Capture the cell that displays the provided text and extract its [X, Y] central coordinate. 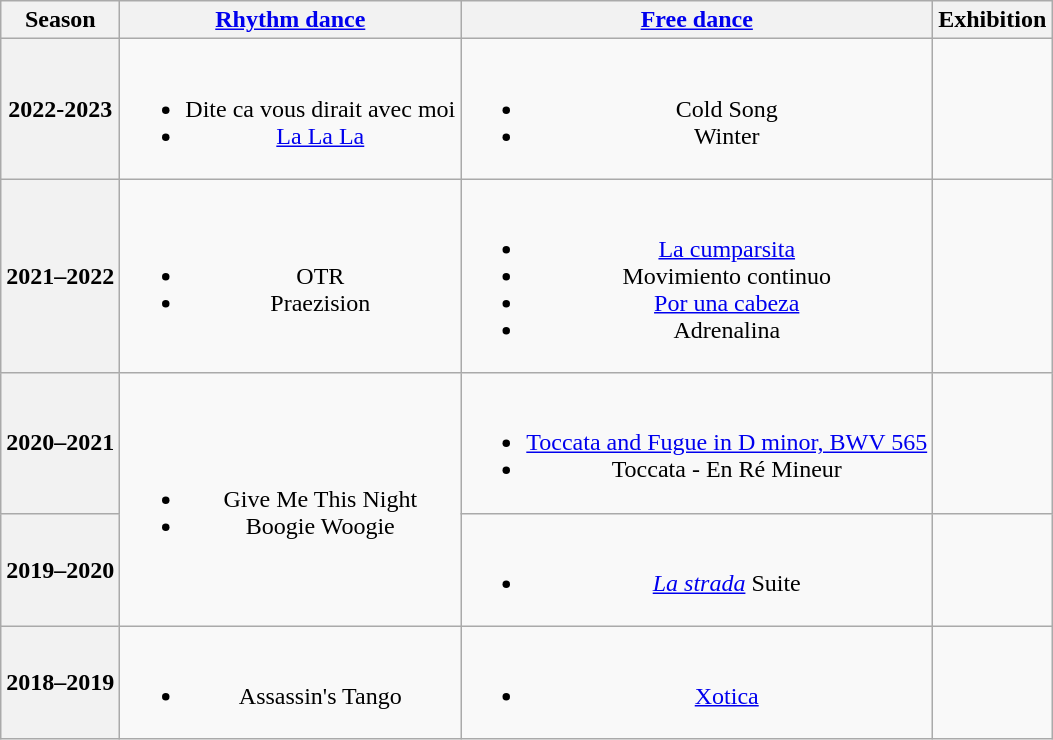
Dite ca vous dirait avec moi La La La [290, 109]
Exhibition [992, 20]
Toccata and Fugue in D minor, BWV 565 Toccata - En Ré Mineur [697, 443]
Assassin's Tango [290, 682]
2021–2022 [60, 276]
Free dance [697, 20]
Cold Song Winter [697, 109]
2019–2020 [60, 570]
Give Me This Night Boogie Woogie [290, 500]
2020–2021 [60, 443]
La cumparsita Movimiento continuo Por una cabeza Adrenalina [697, 276]
La strada Suite [697, 570]
Xotica [697, 682]
2022-2023 [60, 109]
OTR Praezision [290, 276]
Season [60, 20]
2018–2019 [60, 682]
Rhythm dance [290, 20]
